Scan for the cell matching the given text and deliver its [X, Y] coordinate at center. 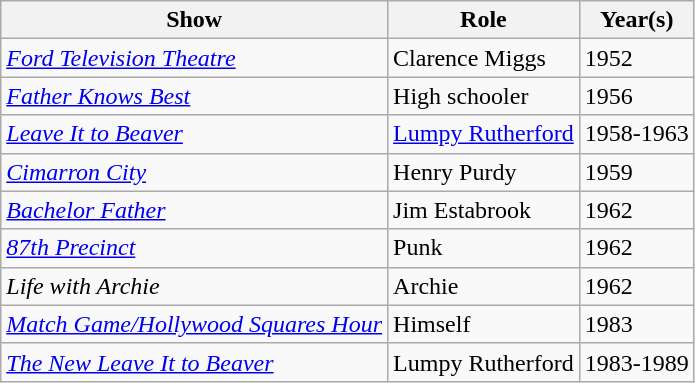
Bachelor Father [194, 210]
Henry Purdy [484, 172]
Father Knows Best [194, 96]
Ford Television Theatre [194, 58]
Jim Estabrook [484, 210]
1958-1963 [636, 134]
Leave It to Beaver [194, 134]
Role [484, 20]
Match Game/Hollywood Squares Hour [194, 324]
1952 [636, 58]
1959 [636, 172]
Archie [484, 286]
Life with Archie [194, 286]
Himself [484, 324]
1983-1989 [636, 362]
The New Leave It to Beaver [194, 362]
Show [194, 20]
Cimarron City [194, 172]
High schooler [484, 96]
Year(s) [636, 20]
1983 [636, 324]
Punk [484, 248]
87th Precinct [194, 248]
1956 [636, 96]
Clarence Miggs [484, 58]
